Return [x, y] of the center of cell containing provided text 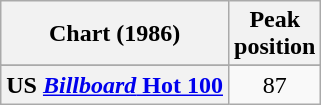
US Billboard Hot 100 [115, 85]
Peakposition [275, 34]
87 [275, 85]
Chart (1986) [115, 34]
